Detect which cell encompasses the target text, then output its (x, y) center coordinate. 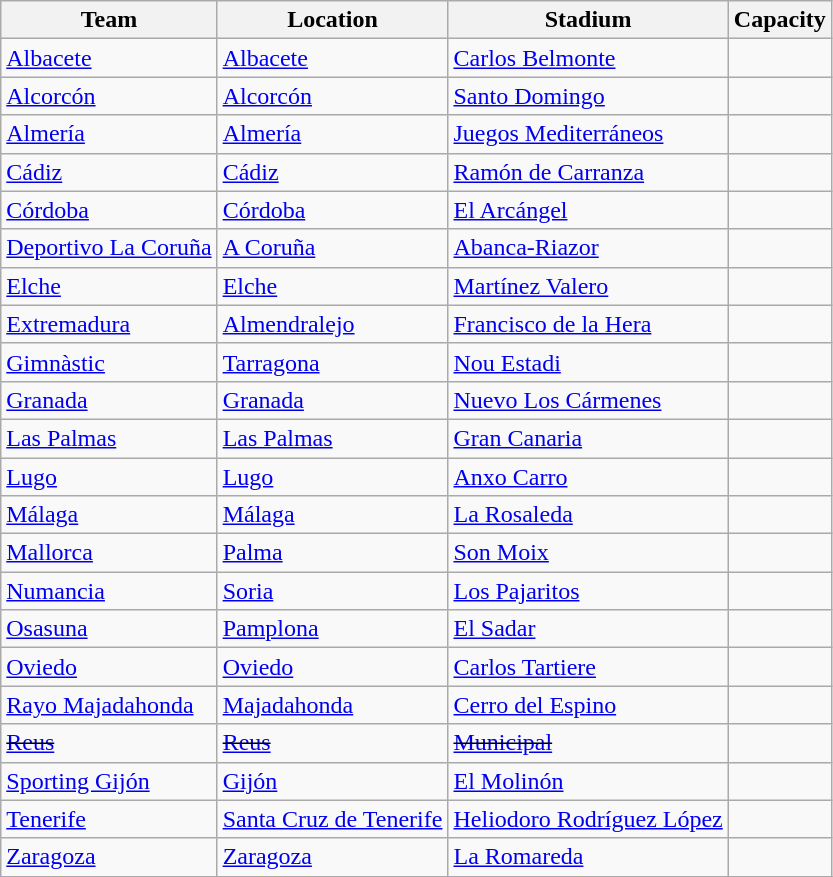
Anxo Carro (588, 477)
Team (109, 20)
Palma (332, 553)
Gran Canaria (588, 438)
Rayo Majadahonda (109, 705)
Gijón (332, 781)
Almendralejo (332, 324)
Carlos Tartiere (588, 667)
Santo Domingo (588, 96)
Pamplona (332, 629)
Majadahonda (332, 705)
Tenerife (109, 819)
Juegos Mediterráneos (588, 134)
Cerro del Espino (588, 705)
Santa Cruz de Tenerife (332, 819)
Extremadura (109, 324)
Mallorca (109, 553)
Heliodoro Rodríguez López (588, 819)
La Romareda (588, 857)
Carlos Belmonte (588, 58)
Nou Estadi (588, 362)
Soria (332, 591)
Stadium (588, 20)
Son Moix (588, 553)
La Rosaleda (588, 515)
Ramón de Carranza (588, 172)
Tarragona (332, 362)
Gimnàstic (109, 362)
Nuevo Los Cármenes (588, 400)
El Sadar (588, 629)
A Coruña (332, 248)
Capacity (780, 20)
Numancia (109, 591)
Francisco de la Hera (588, 324)
El Molinón (588, 781)
Osasuna (109, 629)
Location (332, 20)
Martínez Valero (588, 286)
El Arcángel (588, 210)
Abanca-Riazor (588, 248)
Municipal (588, 743)
Sporting Gijón (109, 781)
Los Pajaritos (588, 591)
Deportivo La Coruña (109, 248)
